Provide the [x, y] coordinate of the cell's center where the given text is located.  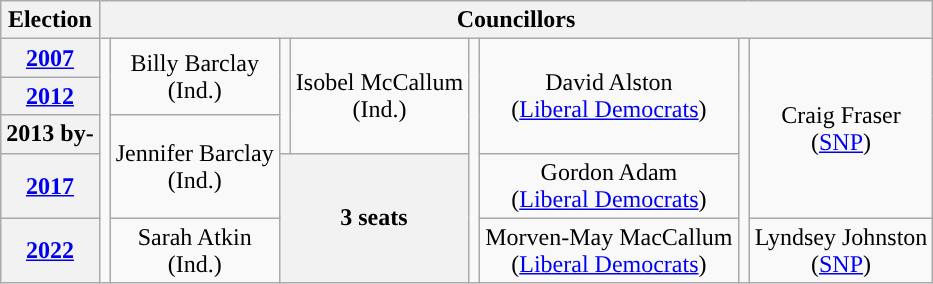
Councillors [516, 20]
Craig Fraser(SNP) [841, 128]
Election [50, 20]
Morven-May MacCallum(Liberal Democrats) [609, 250]
2017 [50, 186]
2013 by- [50, 134]
2022 [50, 250]
2007 [50, 58]
Jennifer Barclay(Ind.) [194, 166]
2012 [50, 96]
Isobel McCallum(Ind.) [379, 96]
Sarah Atkin(Ind.) [194, 250]
3 seats [374, 218]
Gordon Adam(Liberal Democrats) [609, 186]
Billy Barclay(Ind.) [194, 77]
Lyndsey Johnston(SNP) [841, 250]
David Alston(Liberal Democrats) [609, 96]
